Locate the cell with the specified text and output its (X, Y) center coordinate. 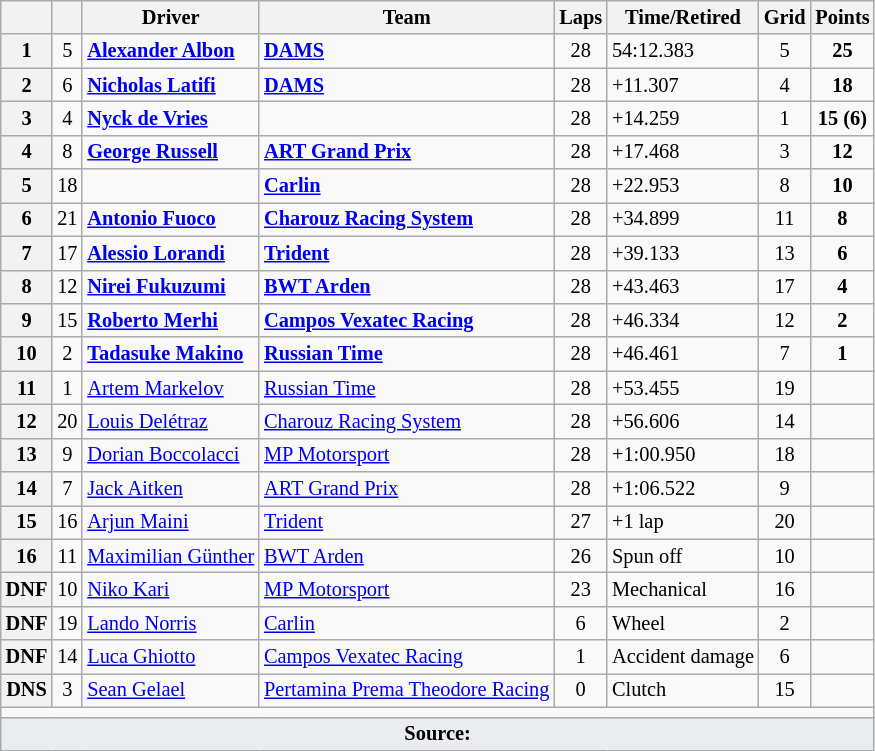
Alexander Albon (170, 51)
Nyck de Vries (170, 118)
+1:00.950 (683, 455)
Accident damage (683, 657)
Wheel (683, 623)
+46.461 (683, 354)
+43.463 (683, 287)
+14.259 (683, 118)
Niko Kari (170, 589)
15 (6) (842, 118)
26 (580, 556)
+34.899 (683, 219)
54:12.383 (683, 51)
Team (406, 17)
Nicholas Latifi (170, 85)
+53.455 (683, 388)
+56.606 (683, 421)
Maximilian Günther (170, 556)
Tadasuke Makino (170, 354)
Dorian Boccolacci (170, 455)
Pertamina Prema Theodore Racing (406, 690)
George Russell (170, 152)
Sean Gelael (170, 690)
+1 lap (683, 522)
+39.133 (683, 253)
23 (580, 589)
Laps (580, 17)
+11.307 (683, 85)
Artem Markelov (170, 388)
Source: (438, 734)
Roberto Merhi (170, 320)
+1:06.522 (683, 489)
Arjun Maini (170, 522)
Antonio Fuoco (170, 219)
Points (842, 17)
21 (67, 219)
0 (580, 690)
Driver (170, 17)
Nirei Fukuzumi (170, 287)
Time/Retired (683, 17)
Luca Ghiotto (170, 657)
Grid (785, 17)
25 (842, 51)
+17.468 (683, 152)
Lando Norris (170, 623)
Spun off (683, 556)
+46.334 (683, 320)
27 (580, 522)
Jack Aitken (170, 489)
Clutch (683, 690)
Alessio Lorandi (170, 253)
Mechanical (683, 589)
Louis Delétraz (170, 421)
DNS (27, 690)
+22.953 (683, 186)
